Provide the [X, Y] coordinate of the cell's center where the given text is located.  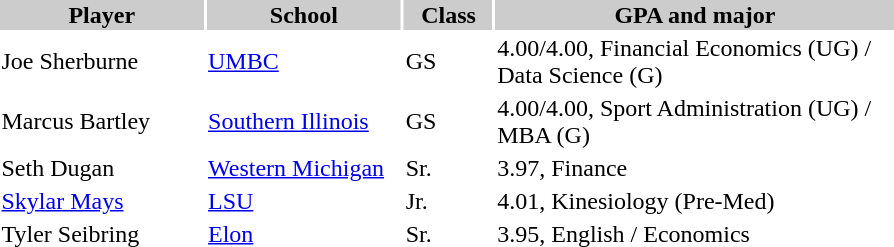
School [304, 15]
Seth Dugan [102, 168]
3.97, Finance [695, 168]
4.01, Kinesiology (Pre-Med) [695, 201]
Marcus Bartley [102, 122]
Jr. [448, 201]
Skylar Mays [102, 201]
UMBC [304, 62]
4.00/4.00, Sport Administration (UG) / MBA (G) [695, 122]
4.00/4.00, Financial Economics (UG) / Data Science (G) [695, 62]
Southern Illinois [304, 122]
Class [448, 15]
GPA and major [695, 15]
Player [102, 15]
Joe Sherburne [102, 62]
Sr. [448, 168]
Western Michigan [304, 168]
LSU [304, 201]
